From the cell containing the given text, extract its center point as (X, Y) coordinate. 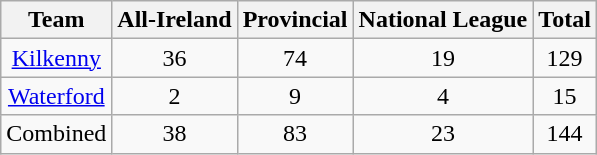
Total (565, 20)
Team (56, 20)
Kilkenny (56, 58)
All-Ireland (174, 20)
15 (565, 96)
19 (443, 58)
9 (295, 96)
74 (295, 58)
National League (443, 20)
Waterford (56, 96)
129 (565, 58)
83 (295, 134)
2 (174, 96)
4 (443, 96)
38 (174, 134)
144 (565, 134)
23 (443, 134)
Combined (56, 134)
36 (174, 58)
Provincial (295, 20)
